Capture the cell that displays the provided text and extract its (X, Y) central coordinate. 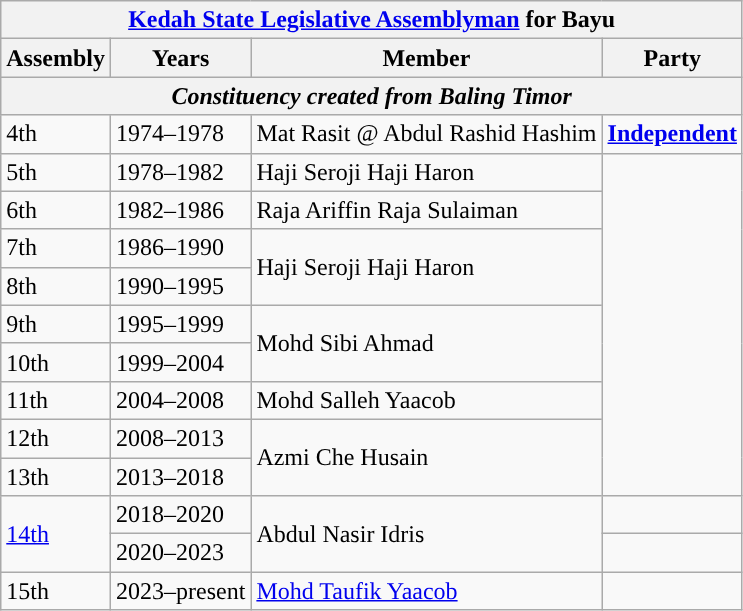
15th (56, 591)
2004–2008 (180, 400)
8th (56, 286)
Mohd Taufik Yaacob (426, 591)
1999–2004 (180, 362)
4th (56, 134)
11th (56, 400)
6th (56, 210)
2018–2020 (180, 515)
14th (56, 534)
Abdul Nasir Idris (426, 534)
1995–1999 (180, 324)
Mohd Salleh Yaacob (426, 400)
Constituency created from Baling Timor (372, 96)
7th (56, 248)
1974–1978 (180, 134)
Azmi Che Husain (426, 457)
2023–present (180, 591)
Member (426, 58)
Party (672, 58)
1978–1982 (180, 172)
Mat Rasit @ Abdul Rashid Hashim (426, 134)
10th (56, 362)
Raja Ariffin Raja Sulaiman (426, 210)
2020–2023 (180, 553)
Assembly (56, 58)
1990–1995 (180, 286)
1982–1986 (180, 210)
2013–2018 (180, 477)
Kedah State Legislative Assemblyman for Bayu (372, 20)
2008–2013 (180, 438)
13th (56, 477)
Independent (672, 134)
1986–1990 (180, 248)
12th (56, 438)
5th (56, 172)
Mohd Sibi Ahmad (426, 343)
9th (56, 324)
Years (180, 58)
